Determine the (x, y) coordinate at the center of the cell enclosing the given text.  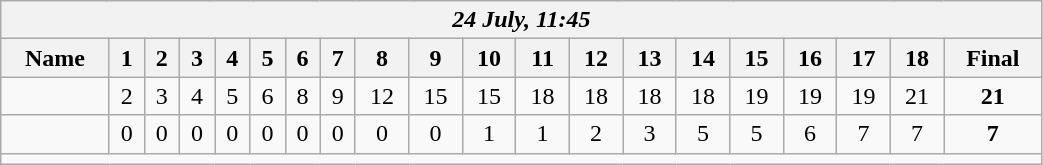
11 (542, 58)
10 (488, 58)
17 (864, 58)
13 (650, 58)
24 July, 11:45 (522, 20)
14 (702, 58)
16 (810, 58)
Final (993, 58)
Name (55, 58)
